For the text-containing cell, return its midpoint in (X, Y) coordinate format. 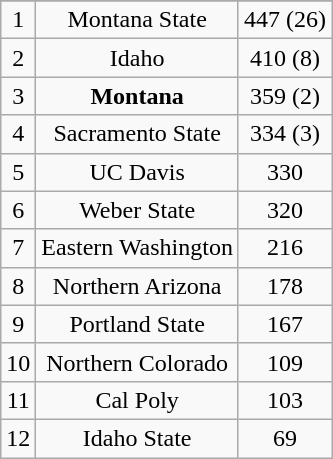
330 (284, 172)
Montana (138, 96)
Cal Poly (138, 400)
Sacramento State (138, 134)
167 (284, 324)
Idaho (138, 58)
410 (8) (284, 58)
8 (18, 286)
5 (18, 172)
9 (18, 324)
11 (18, 400)
334 (3) (284, 134)
12 (18, 438)
3 (18, 96)
Eastern Washington (138, 248)
2 (18, 58)
Idaho State (138, 438)
359 (2) (284, 96)
Northern Arizona (138, 286)
320 (284, 210)
7 (18, 248)
109 (284, 362)
4 (18, 134)
10 (18, 362)
1 (18, 20)
Portland State (138, 324)
UC Davis (138, 172)
Northern Colorado (138, 362)
6 (18, 210)
216 (284, 248)
103 (284, 400)
Montana State (138, 20)
178 (284, 286)
Weber State (138, 210)
447 (26) (284, 20)
69 (284, 438)
